Provide the (x, y) coordinate of the cell's center where the given text is located.  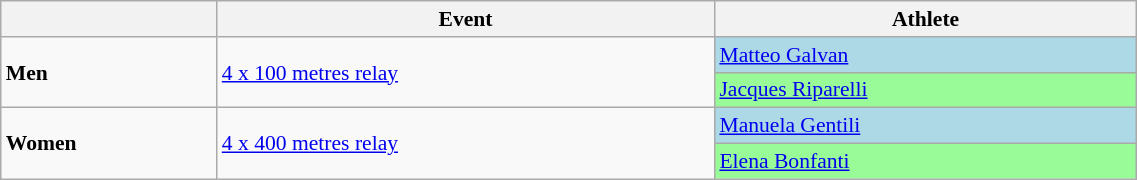
Women (109, 144)
Event (466, 19)
4 x 100 metres relay (466, 72)
4 x 400 metres relay (466, 144)
Jacques Riparelli (925, 90)
Matteo Galvan (925, 55)
Athlete (925, 19)
Elena Bonfanti (925, 162)
Men (109, 72)
Manuela Gentili (925, 126)
